Scan for the cell matching the given text and deliver its [X, Y] coordinate at center. 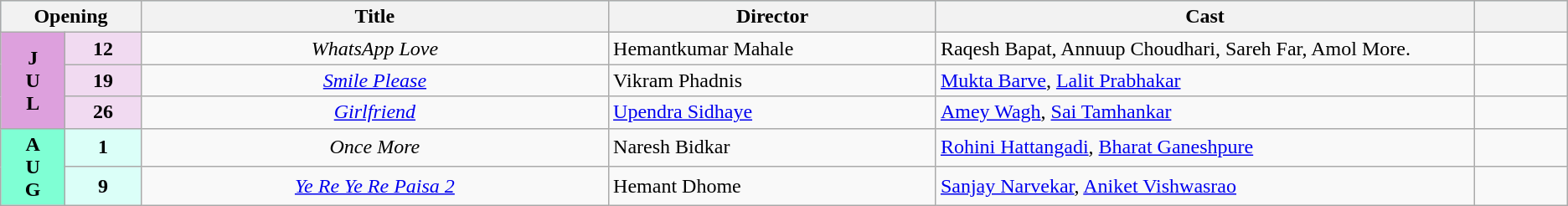
Amey Wagh, Sai Tamhankar [1204, 112]
Vikram Phadnis [772, 80]
Cast [1204, 17]
Smile Please [374, 80]
19 [104, 80]
JUL [34, 80]
Title [374, 17]
Ye Re Ye Re Paisa 2 [374, 186]
Director [772, 17]
WhatsApp Love [374, 49]
Upendra Sidhaye [772, 112]
12 [104, 49]
Raqesh Bapat, Annuup Choudhari, Sareh Far, Amol More. [1204, 49]
Opening [70, 17]
1 [104, 147]
Hemantkumar Mahale [772, 49]
AUG [34, 167]
26 [104, 112]
Girlfriend [374, 112]
Hemant Dhome [772, 186]
Naresh Bidkar [772, 147]
9 [104, 186]
Once More [374, 147]
Rohini Hattangadi, Bharat Ganeshpure [1204, 147]
Sanjay Narvekar, Aniket Vishwasrao [1204, 186]
Mukta Barve, Lalit Prabhakar [1204, 80]
